Pinpoint the cell where the given text exists, returning its (X, Y) midpoint coordinate. 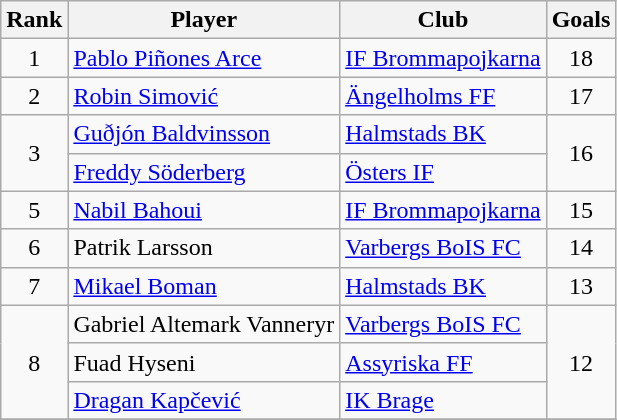
2 (34, 96)
14 (581, 248)
5 (34, 210)
Freddy Söderberg (204, 172)
Rank (34, 20)
Ängelholms FF (443, 96)
Nabil Bahoui (204, 210)
1 (34, 58)
Guðjón Baldvinsson (204, 134)
Assyriska FF (443, 362)
12 (581, 362)
Club (443, 20)
18 (581, 58)
6 (34, 248)
Pablo Piñones Arce (204, 58)
7 (34, 286)
Player (204, 20)
Östers IF (443, 172)
Mikael Boman (204, 286)
16 (581, 153)
Robin Simović (204, 96)
3 (34, 153)
13 (581, 286)
Dragan Kapčević (204, 400)
Fuad Hyseni (204, 362)
8 (34, 362)
17 (581, 96)
15 (581, 210)
Gabriel Altemark Vanneryr (204, 324)
Patrik Larsson (204, 248)
IK Brage (443, 400)
Goals (581, 20)
